Pinpoint the cell where the given text exists, returning its [x, y] midpoint coordinate. 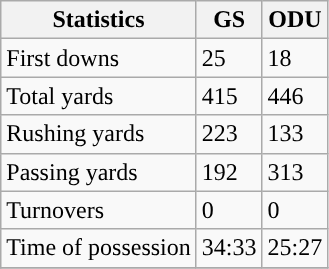
25:27 [295, 248]
133 [295, 134]
223 [229, 134]
Total yards [99, 96]
Rushing yards [99, 134]
Statistics [99, 20]
Time of possession [99, 248]
34:33 [229, 248]
446 [295, 96]
192 [229, 172]
25 [229, 58]
GS [229, 20]
First downs [99, 58]
ODU [295, 20]
415 [229, 96]
313 [295, 172]
Turnovers [99, 210]
18 [295, 58]
Passing yards [99, 172]
